Search for the cell housing the specified text and yield its [x, y] center coordinate. 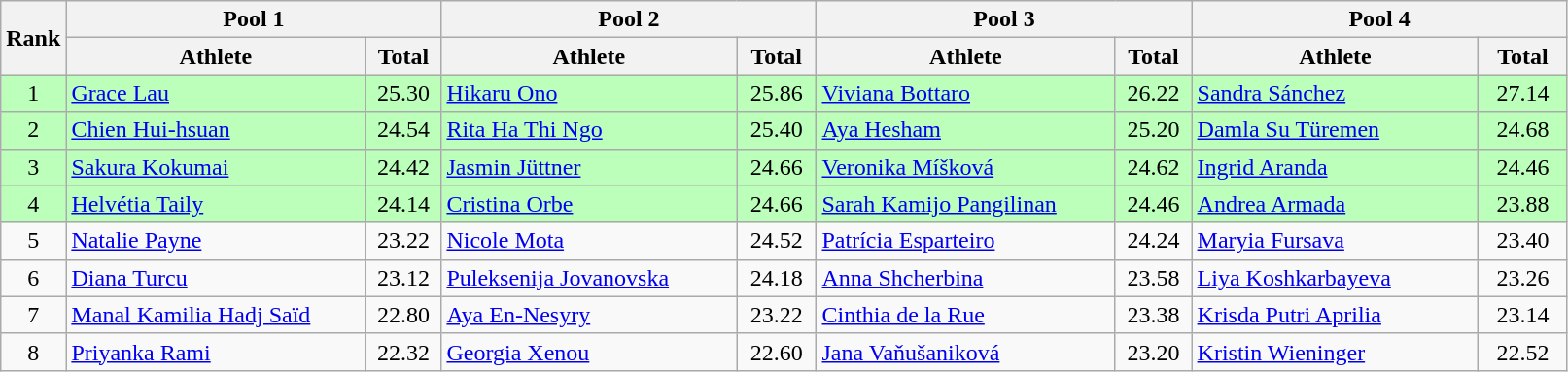
25.30 [403, 93]
Diana Turcu [216, 278]
Jana Vaňušaniková [966, 352]
3 [33, 167]
27.14 [1522, 93]
5 [33, 241]
23.14 [1522, 315]
23.40 [1522, 241]
Patrícia Esparteiro [966, 241]
24.62 [1153, 167]
22.60 [777, 352]
24.18 [777, 278]
24.14 [403, 204]
Pool 3 [1004, 19]
Maryia Fursava [1336, 241]
23.26 [1522, 278]
Rank [33, 38]
22.80 [403, 315]
Aya En-Nesyry [589, 315]
Veronika Míšková [966, 167]
23.12 [403, 278]
26.22 [1153, 93]
8 [33, 352]
24.68 [1522, 130]
Cristina Orbe [589, 204]
22.52 [1522, 352]
Chien Hui-hsuan [216, 130]
22.32 [403, 352]
Helvétia Taily [216, 204]
Puleksenija Jovanovska [589, 278]
Jasmin Jüttner [589, 167]
23.88 [1522, 204]
Damla Su Türemen [1336, 130]
Pool 4 [1379, 19]
23.20 [1153, 352]
24.42 [403, 167]
7 [33, 315]
25.86 [777, 93]
2 [33, 130]
4 [33, 204]
Pool 1 [254, 19]
Liya Koshkarbayeva [1336, 278]
Sarah Kamijo Pangilinan [966, 204]
23.58 [1153, 278]
Kristin Wieninger [1336, 352]
Grace Lau [216, 93]
24.24 [1153, 241]
Sandra Sánchez [1336, 93]
Rita Ha Thi Ngo [589, 130]
6 [33, 278]
23.38 [1153, 315]
Natalie Payne [216, 241]
25.20 [1153, 130]
Cinthia de la Rue [966, 315]
Hikaru Ono [589, 93]
Ingrid Aranda [1336, 167]
Krisda Putri Aprilia [1336, 315]
Manal Kamilia Hadj Saïd [216, 315]
Georgia Xenou [589, 352]
Andrea Armada [1336, 204]
24.52 [777, 241]
24.54 [403, 130]
25.40 [777, 130]
Sakura Kokumai [216, 167]
Aya Hesham [966, 130]
1 [33, 93]
Viviana Bottaro [966, 93]
Pool 2 [629, 19]
Nicole Mota [589, 241]
Priyanka Rami [216, 352]
Anna Shcherbina [966, 278]
